Scan for the cell matching the given text and deliver its [X, Y] coordinate at center. 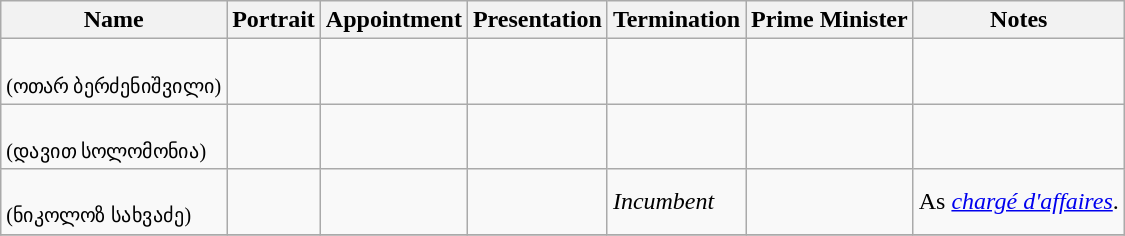
(დავით სოლომონია) [114, 136]
Presentation [537, 20]
As chargé d'affaires. [1018, 202]
Portrait [274, 20]
Name [114, 20]
Termination [676, 20]
Prime Minister [830, 20]
(ოთარ ბერძენიშვილი) [114, 72]
(ნიკოლოზ სახვაძე) [114, 202]
Appointment [394, 20]
Notes [1018, 20]
Incumbent [676, 202]
